For the text-containing cell, return its midpoint in [X, Y] coordinate format. 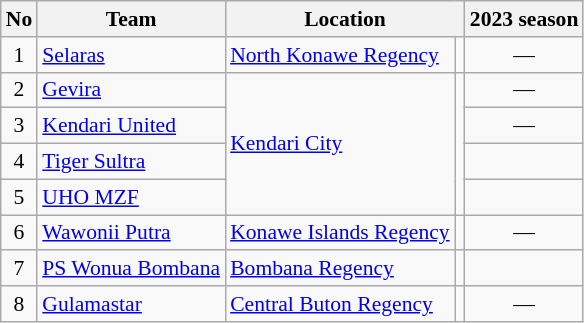
Kendari City [340, 143]
Wawonii Putra [131, 233]
Bombana Regency [340, 269]
7 [20, 269]
Gulamastar [131, 304]
Team [131, 19]
2023 season [524, 19]
Konawe Islands Regency [340, 233]
Central Buton Regency [340, 304]
PS Wonua Bombana [131, 269]
Selaras [131, 55]
5 [20, 197]
Location [345, 19]
4 [20, 162]
Gevira [131, 90]
Kendari United [131, 126]
North Konawe Regency [340, 55]
3 [20, 126]
8 [20, 304]
6 [20, 233]
UHO MZF [131, 197]
2 [20, 90]
No [20, 19]
Tiger Sultra [131, 162]
1 [20, 55]
